Pinpoint the cell where the given text exists, returning its [X, Y] midpoint coordinate. 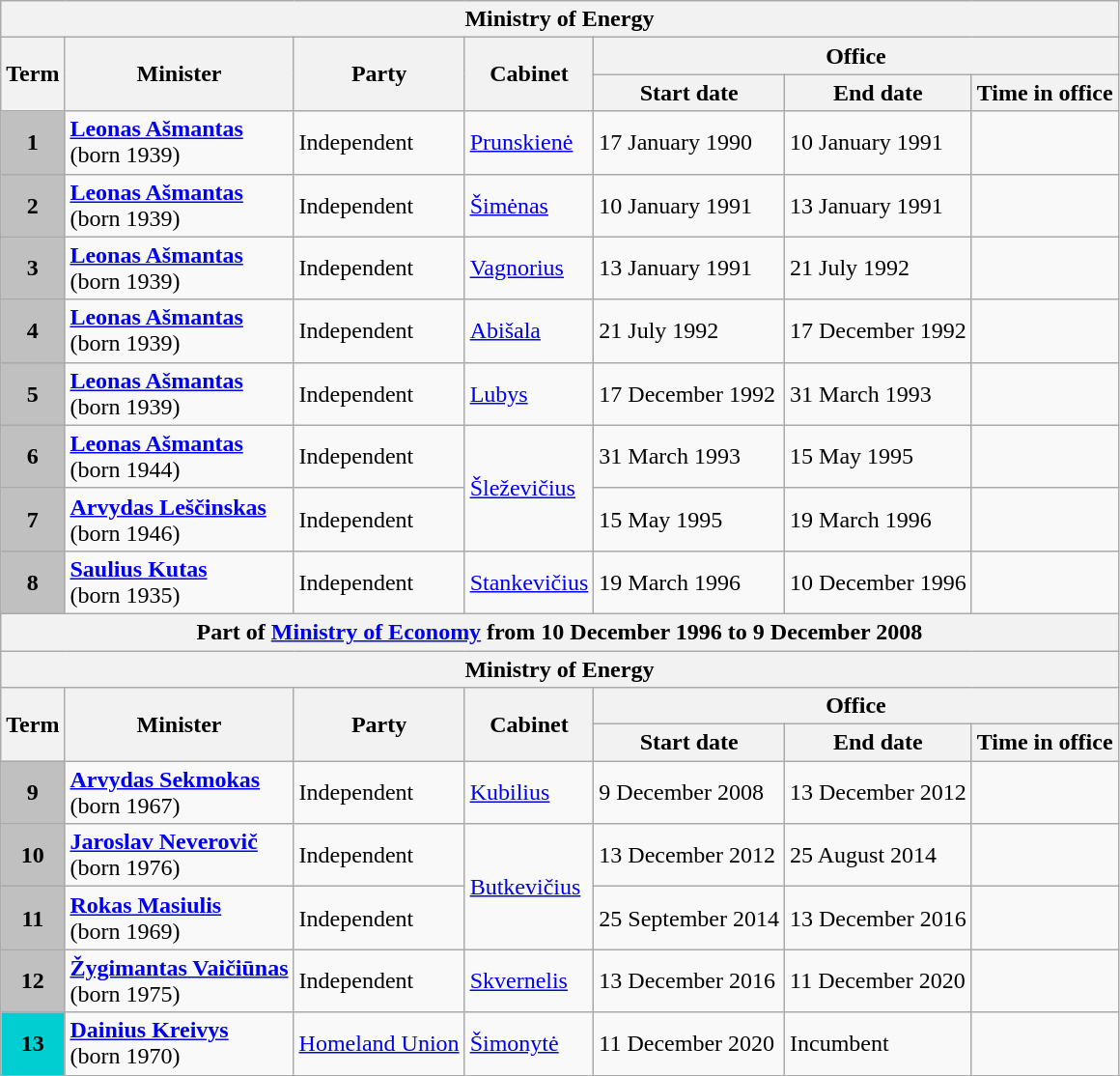
8 [33, 581]
Žygimantas Vaičiūnas (born 1975) [180, 981]
10 December 1996 [879, 581]
12 [33, 981]
4 [33, 330]
1 [33, 143]
Leonas Ašmantas (born 1944) [180, 456]
Šimėnas [529, 205]
Arvydas Leščinskas (born 1946) [180, 520]
Part of Ministry of Economy from 10 December 1996 to 9 December 2008 [560, 632]
7 [33, 520]
Rokas Masiulis (born 1969) [180, 918]
10 [33, 856]
13 [33, 1043]
25 August 2014 [879, 856]
Arvydas Sekmokas (born 1967) [180, 792]
Kubilius [529, 792]
Dainius Kreivys (born 1970) [180, 1043]
Skvernelis [529, 981]
Homeland Union [378, 1043]
Prunskienė [529, 143]
6 [33, 456]
17 January 1990 [689, 143]
9 December 2008 [689, 792]
2 [33, 205]
Butkevičius [529, 887]
25 September 2014 [689, 918]
Šleževičius [529, 488]
11 [33, 918]
Šimonytė [529, 1043]
3 [33, 269]
5 [33, 394]
Saulius Kutas (born 1935) [180, 581]
9 [33, 792]
Lubys [529, 394]
Stankevičius [529, 581]
Abišala [529, 330]
Jaroslav Neverovič (born 1976) [180, 856]
Vagnorius [529, 269]
Incumbent [879, 1043]
